Determine the [X, Y] coordinate at the center of the cell enclosing the given text.  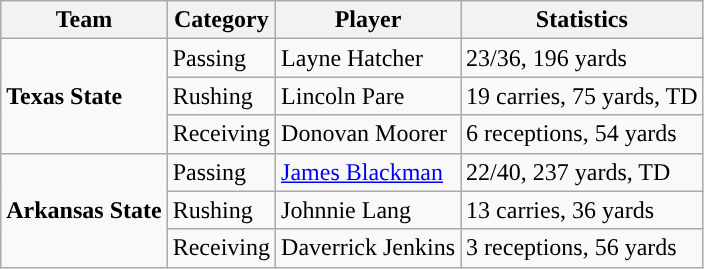
Statistics [582, 20]
3 receptions, 56 yards [582, 248]
James Blackman [368, 172]
Donovan Moorer [368, 134]
Category [221, 20]
Layne Hatcher [368, 58]
13 carries, 36 yards [582, 210]
22/40, 237 yards, TD [582, 172]
Team [84, 20]
23/36, 196 yards [582, 58]
Texas State [84, 96]
Player [368, 20]
6 receptions, 54 yards [582, 134]
Arkansas State [84, 210]
Lincoln Pare [368, 96]
19 carries, 75 yards, TD [582, 96]
Johnnie Lang [368, 210]
Daverrick Jenkins [368, 248]
